Return (X, Y) of the center of cell containing provided text 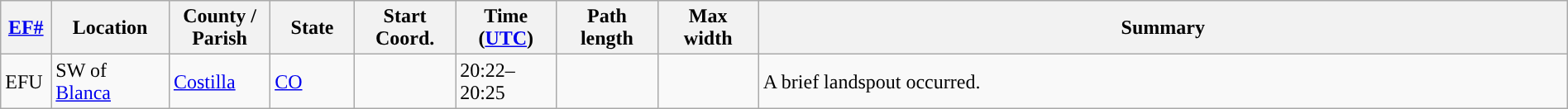
Max width (708, 28)
Location (111, 28)
20:22–20:25 (506, 81)
Path length (607, 28)
County / Parish (219, 28)
EF# (26, 28)
Time (UTC) (506, 28)
Costilla (219, 81)
A brief landspout occurred. (1163, 81)
SW of Blanca (111, 81)
Summary (1163, 28)
CO (313, 81)
Start Coord. (404, 28)
EFU (26, 81)
State (313, 28)
